Return [X, Y] of the center of cell containing provided text 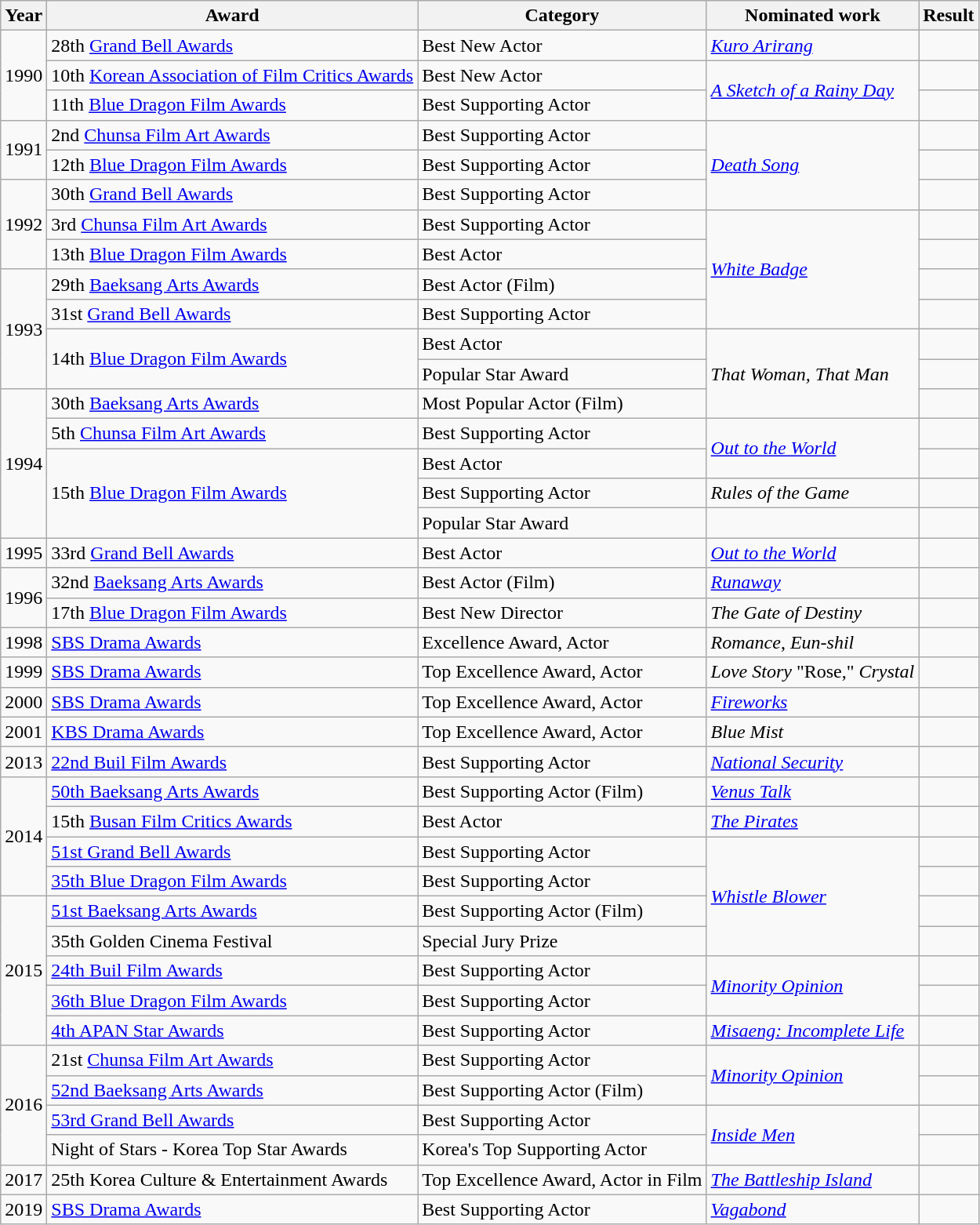
2017 [24, 1180]
Excellence Award, Actor [562, 642]
11th Blue Dragon Film Awards [232, 105]
4th APAN Star Awards [232, 1031]
Death Song [812, 165]
14th Blue Dragon Film Awards [232, 358]
2nd Chunsa Film Art Awards [232, 135]
32nd Baeksang Arts Awards [232, 583]
Inside Men [812, 1135]
Venus Talk [812, 791]
3rd Chunsa Film Art Awards [232, 224]
28th Grand Bell Awards [232, 45]
2000 [24, 702]
KBS Drama Awards [232, 732]
Misaeng: Incomplete Life [812, 1031]
1991 [24, 150]
36th Blue Dragon Film Awards [232, 1001]
Category [562, 16]
The Gate of Destiny [812, 612]
National Security [812, 762]
Nominated work [812, 16]
1996 [24, 598]
Blue Mist [812, 732]
22nd Buil Film Awards [232, 762]
52nd Baeksang Arts Awards [232, 1090]
5th Chunsa Film Art Awards [232, 434]
1999 [24, 672]
30th Baeksang Arts Awards [232, 404]
50th Baeksang Arts Awards [232, 791]
That Woman, That Man [812, 373]
Korea's Top Supporting Actor [562, 1150]
31st Grand Bell Awards [232, 314]
1992 [24, 224]
Year [24, 16]
10th Korean Association of Film Critics Awards [232, 75]
29th Baeksang Arts Awards [232, 284]
1993 [24, 329]
Result [949, 16]
Best New Director [562, 612]
53rd Grand Bell Awards [232, 1120]
A Sketch of a Rainy Day [812, 90]
35th Blue Dragon Film Awards [232, 881]
Rules of the Game [812, 493]
The Pirates [812, 821]
2013 [24, 762]
Whistle Blower [812, 896]
2015 [24, 971]
2001 [24, 732]
Kuro Arirang [812, 45]
Award [232, 16]
Runaway [812, 583]
21st Chunsa Film Art Awards [232, 1060]
Vagabond [812, 1209]
1990 [24, 75]
Night of Stars - Korea Top Star Awards [232, 1150]
Special Jury Prize [562, 941]
12th Blue Dragon Film Awards [232, 165]
2019 [24, 1209]
Top Excellence Award, Actor in Film [562, 1180]
13th Blue Dragon Film Awards [232, 254]
Fireworks [812, 702]
Romance, Eun-shil [812, 642]
1998 [24, 642]
White Badge [812, 269]
Most Popular Actor (Film) [562, 404]
35th Golden Cinema Festival [232, 941]
17th Blue Dragon Film Awards [232, 612]
33rd Grand Bell Awards [232, 553]
15th Blue Dragon Film Awards [232, 493]
Love Story "Rose," Crystal [812, 672]
2016 [24, 1105]
25th Korea Culture & Entertainment Awards [232, 1180]
1995 [24, 553]
1994 [24, 463]
51st Grand Bell Awards [232, 851]
15th Busan Film Critics Awards [232, 821]
2014 [24, 836]
30th Grand Bell Awards [232, 194]
24th Buil Film Awards [232, 971]
51st Baeksang Arts Awards [232, 911]
The Battleship Island [812, 1180]
